Identify which cell holds the provided text, then report its [X, Y] central coordinate. 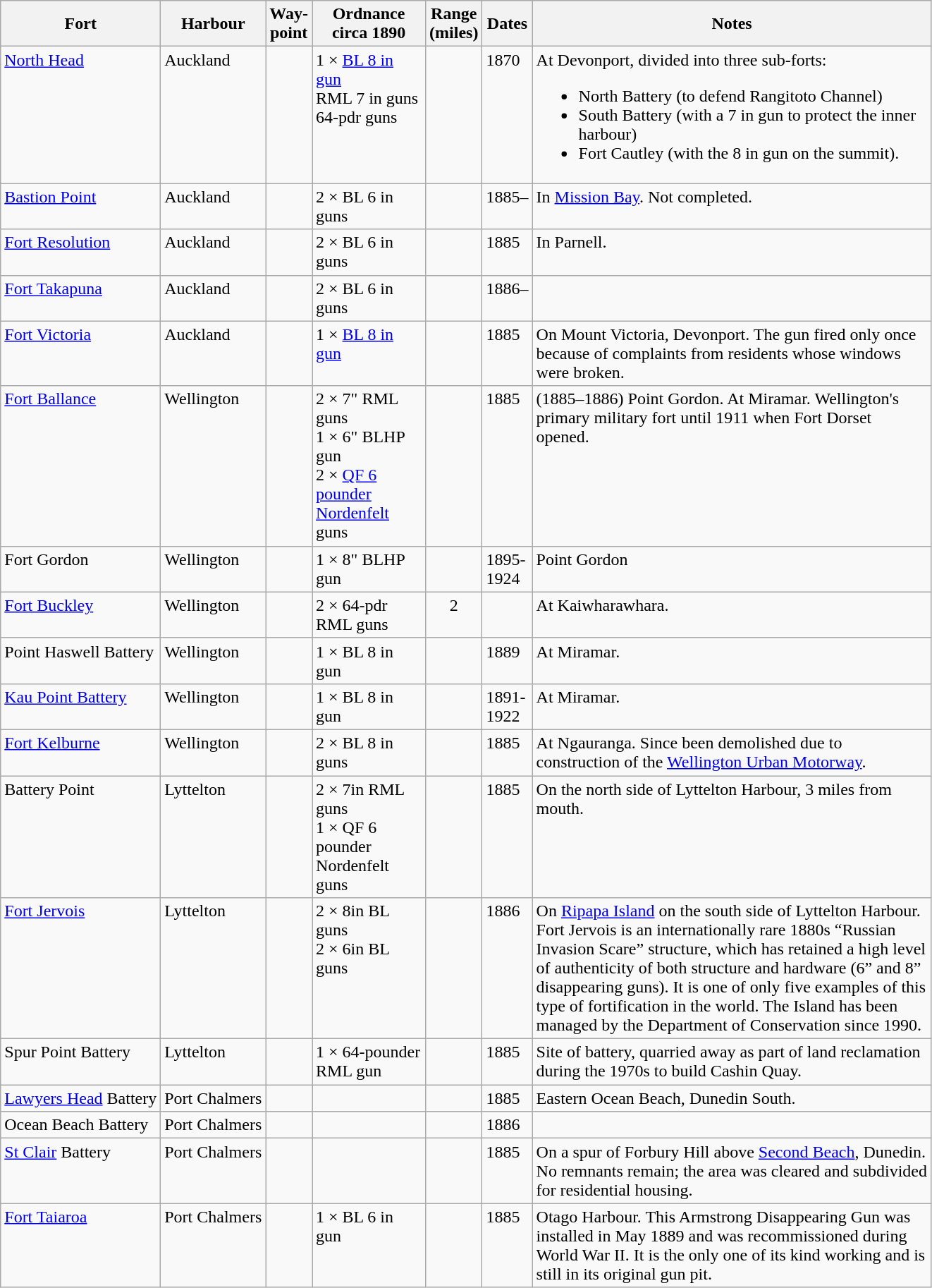
1 × 8" BLHP gun [369, 569]
St Clair Battery [80, 1171]
1895-1924 [508, 569]
2 × 8in BL guns2 × 6in BL guns [369, 968]
1889 [508, 660]
Fort Victoria [80, 353]
2 [454, 615]
Range(miles) [454, 24]
2 × BL 8 in guns [369, 752]
1870 [508, 115]
Fort Ballance [80, 466]
Fort Buckley [80, 615]
Lawyers Head Battery [80, 1098]
At Ngauranga. Since been demolished due to construction of the Wellington Urban Motorway. [732, 752]
North Head [80, 115]
Fort [80, 24]
Fort Taiaroa [80, 1246]
In Mission Bay. Not completed. [732, 206]
Fort Takapuna [80, 298]
Fort Gordon [80, 569]
1 × 64-pounder RML gun [369, 1062]
Dates [508, 24]
1 × BL 8 in gunRML 7 in guns64-pdr guns [369, 115]
On Mount Victoria, Devonport. The gun fired only once because of complaints from residents whose windows were broken. [732, 353]
Site of battery, quarried away as part of land reclamation during the 1970s to build Cashin Quay. [732, 1062]
1885– [508, 206]
(1885–1886) Point Gordon. At Miramar. Wellington's primary military fort until 1911 when Fort Dorset opened. [732, 466]
At Kaiwharawhara. [732, 615]
Fort Jervois [80, 968]
Fort Resolution [80, 253]
Kau Point Battery [80, 707]
On a spur of Forbury Hill above Second Beach, Dunedin. No remnants remain; the area was cleared and subdivided for residential housing. [732, 1171]
Eastern Ocean Beach, Dunedin South. [732, 1098]
2 × 64-pdr RML guns [369, 615]
Spur Point Battery [80, 1062]
Bastion Point [80, 206]
Point Haswell Battery [80, 660]
2 × 7" RML guns1 × 6" BLHP gun2 × QF 6 pounder Nordenfelt guns [369, 466]
In Parnell. [732, 253]
1 × BL 6 in gun [369, 1246]
Ocean Beach Battery [80, 1125]
1891-1922 [508, 707]
Notes [732, 24]
Harbour [213, 24]
Battery Point [80, 837]
1886– [508, 298]
Point Gordon [732, 569]
2 × 7in RML guns1 × QF 6 pounder Nordenfelt guns [369, 837]
Way-point [289, 24]
Fort Kelburne [80, 752]
Ordnancecirca 1890 [369, 24]
On the north side of Lyttelton Harbour, 3 miles from mouth. [732, 837]
